Find where the given text appears and provide that cell's center as [X, Y] coordinate. 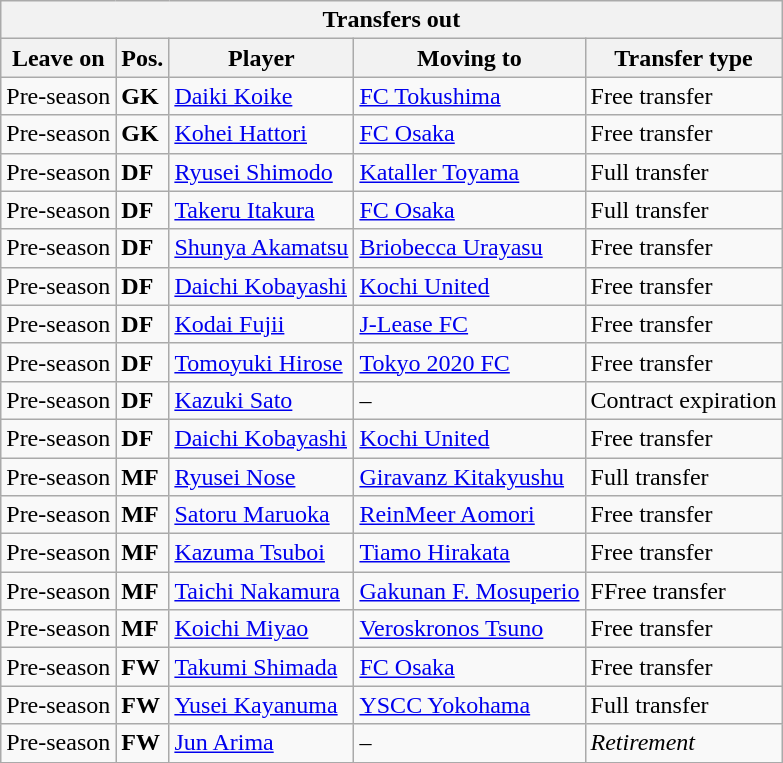
FC Tokushima [470, 96]
Tomoyuki Hirose [262, 362]
Kodai Fujii [262, 324]
Contract expiration [684, 400]
ReinMeer Aomori [470, 515]
Jun Arima [262, 743]
Pos. [142, 58]
Veroskronos Tsuno [470, 629]
Takeru Itakura [262, 210]
Yusei Kayanuma [262, 705]
Tiamo Hirakata [470, 553]
Shunya Akamatsu [262, 248]
Retirement [684, 743]
Takumi Shimada [262, 667]
Giravanz Kitakyushu [470, 477]
Kataller Toyama [470, 172]
Ryusei Shimodo [262, 172]
Tokyo 2020 FC [470, 362]
Player [262, 58]
Kazuma Tsuboi [262, 553]
Moving to [470, 58]
Transfers out [392, 20]
Gakunan F. Mosuperio [470, 591]
Transfer type [684, 58]
Ryusei Nose [262, 477]
Briobecca Urayasu [470, 248]
Daiki Koike [262, 96]
Satoru Maruoka [262, 515]
Koichi Miyao [262, 629]
FFree transfer [684, 591]
Leave on [58, 58]
Taichi Nakamura [262, 591]
J-Lease FC [470, 324]
YSCC Yokohama [470, 705]
Kohei Hattori [262, 134]
Kazuki Sato [262, 400]
